Find where the given text appears and provide that cell's center as (x, y) coordinate. 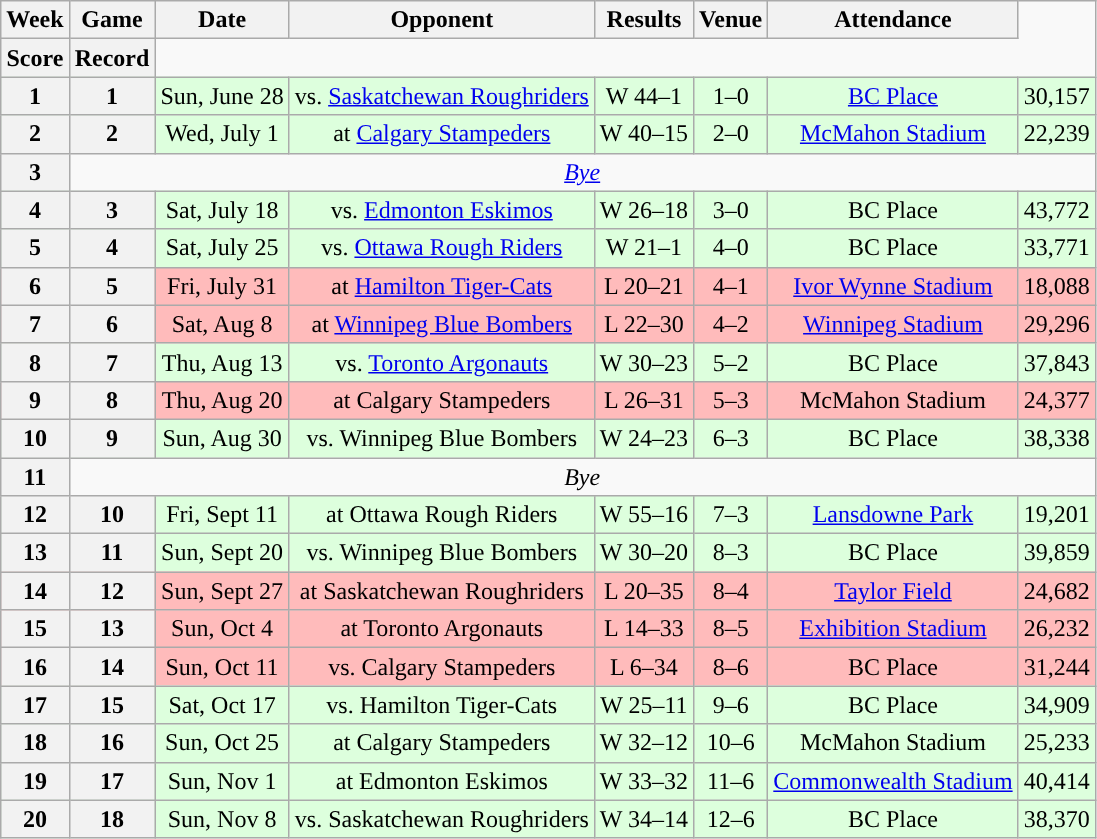
5–2 (731, 362)
W 25–11 (644, 705)
W 21–1 (644, 248)
Sun, Sept 27 (222, 591)
10–6 (731, 743)
L 6–34 (644, 667)
Exhibition Stadium (893, 629)
W 30–23 (644, 362)
12–6 (731, 819)
Sun, Oct 11 (222, 667)
5–3 (731, 400)
at Winnipeg Blue Bombers (442, 324)
7–3 (731, 515)
W 33–32 (644, 781)
Sun, Nov 1 (222, 781)
W 44–1 (644, 96)
20 (35, 819)
Fri, July 31 (222, 286)
11–6 (731, 781)
at Edmonton Eskimos (442, 781)
Sun, Nov 8 (222, 819)
24,377 (1056, 400)
Sun, Oct 4 (222, 629)
Sat, Aug 8 (222, 324)
Thu, Aug 20 (222, 400)
9–6 (731, 705)
at Hamilton Tiger-Cats (442, 286)
Record (112, 58)
W 34–14 (644, 819)
22,239 (1056, 134)
Wed, July 1 (222, 134)
38,370 (1056, 819)
vs. Hamilton Tiger-Cats (442, 705)
Sat, Oct 17 (222, 705)
2–0 (731, 134)
8–3 (731, 553)
Lansdowne Park (893, 515)
34,909 (1056, 705)
26,232 (1056, 629)
Sun, June 28 (222, 96)
31,244 (1056, 667)
Score (35, 58)
L 20–21 (644, 286)
W 55–16 (644, 515)
Fri, Sept 11 (222, 515)
19 (35, 781)
Thu, Aug 13 (222, 362)
L 26–31 (644, 400)
Winnipeg Stadium (893, 324)
Taylor Field (893, 591)
8–4 (731, 591)
Sun, Aug 30 (222, 438)
33,771 (1056, 248)
25,233 (1056, 743)
vs. Edmonton Eskimos (442, 210)
vs. Ottawa Rough Riders (442, 248)
Opponent (442, 20)
Sat, July 25 (222, 248)
W 32–12 (644, 743)
29,296 (1056, 324)
6–3 (731, 438)
3–0 (731, 210)
W 26–18 (644, 210)
Sat, July 18 (222, 210)
Sun, Sept 20 (222, 553)
4–1 (731, 286)
L 22–30 (644, 324)
4–2 (731, 324)
W 30–20 (644, 553)
Results (644, 20)
at Saskatchewan Roughriders (442, 591)
L 20–35 (644, 591)
38,338 (1056, 438)
vs. Calgary Stampeders (442, 667)
vs. Toronto Argonauts (442, 362)
at Toronto Argonauts (442, 629)
39,859 (1056, 553)
19,201 (1056, 515)
43,772 (1056, 210)
Week (35, 20)
Attendance (893, 20)
40,414 (1056, 781)
Date (222, 20)
Game (112, 20)
37,843 (1056, 362)
Sun, Oct 25 (222, 743)
L 14–33 (644, 629)
Commonwealth Stadium (893, 781)
W 24–23 (644, 438)
at Ottawa Rough Riders (442, 515)
W 40–15 (644, 134)
30,157 (1056, 96)
8–6 (731, 667)
Ivor Wynne Stadium (893, 286)
18,088 (1056, 286)
24,682 (1056, 591)
8–5 (731, 629)
Venue (731, 20)
4–0 (731, 248)
1–0 (731, 96)
